For the text-containing cell, return its midpoint in (x, y) coordinate format. 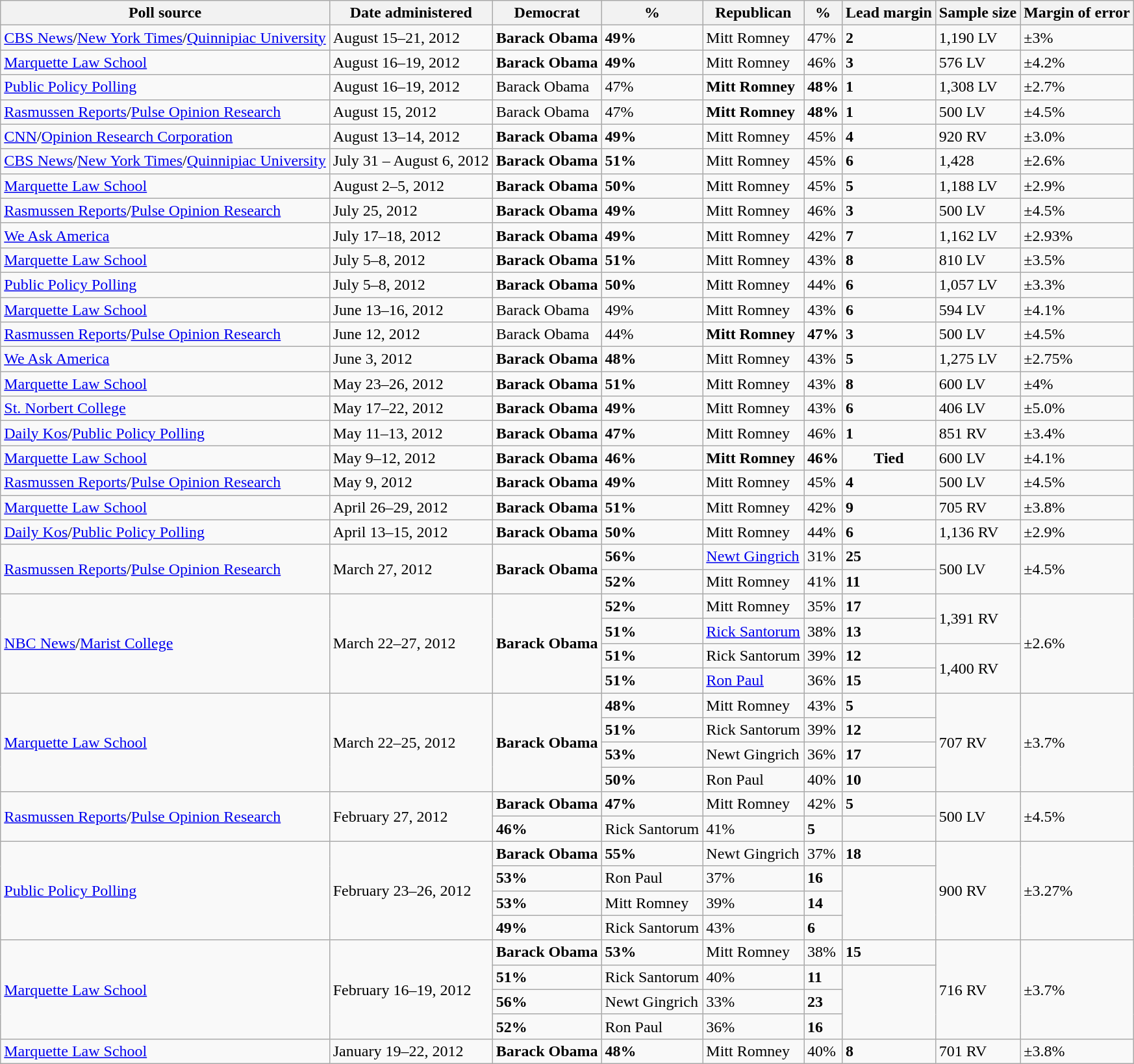
June 3, 2012 (410, 359)
25 (889, 557)
±2.7% (1077, 87)
±3% (1077, 38)
716 RV (977, 989)
±3.27% (1077, 891)
594 LV (977, 310)
May 9–12, 2012 (410, 458)
±2.75% (1077, 359)
Republican (753, 13)
April 26–29, 2012 (410, 507)
Lead margin (889, 13)
Poll source (165, 13)
February 16–19, 2012 (410, 989)
1,400 RV (977, 668)
851 RV (977, 433)
February 23–26, 2012 (410, 891)
May 11–13, 2012 (410, 433)
14 (824, 903)
23 (824, 1002)
1,057 LV (977, 285)
576 LV (977, 62)
April 13–15, 2012 (410, 532)
18 (889, 854)
March 22–27, 2012 (410, 643)
July 31 – August 6, 2012 (410, 161)
±2.93% (1077, 235)
1,136 RV (977, 532)
1,275 LV (977, 359)
31% (824, 557)
35% (824, 606)
±5.0% (1077, 409)
1,162 LV (977, 235)
1,428 (977, 161)
1,391 RV (977, 618)
920 RV (977, 136)
March 27, 2012 (410, 569)
701 RV (977, 1051)
7 (889, 235)
February 27, 2012 (410, 817)
August 2–5, 2012 (410, 186)
900 RV (977, 891)
55% (652, 854)
July 17–18, 2012 (410, 235)
1,308 LV (977, 87)
±4% (1077, 384)
St. Norbert College (165, 409)
9 (889, 507)
±4.2% (1077, 62)
August 15, 2012 (410, 112)
May 17–22, 2012 (410, 409)
±3.3% (1077, 285)
406 LV (977, 409)
June 12, 2012 (410, 335)
August 13–14, 2012 (410, 136)
810 LV (977, 260)
1,188 LV (977, 186)
May 9, 2012 (410, 483)
1,190 LV (977, 38)
Tied (889, 458)
Margin of error (1077, 13)
CNN/Opinion Research Corporation (165, 136)
June 13–16, 2012 (410, 310)
January 19–22, 2012 (410, 1051)
Date administered (410, 13)
NBC News/Marist College (165, 643)
707 RV (977, 742)
July 25, 2012 (410, 210)
±3.0% (1077, 136)
±3.5% (1077, 260)
Sample size (977, 13)
2 (889, 38)
705 RV (977, 507)
10 (889, 779)
Democrat (547, 13)
March 22–25, 2012 (410, 742)
13 (889, 631)
August 15–21, 2012 (410, 38)
May 23–26, 2012 (410, 384)
33% (753, 1002)
±3.4% (1077, 433)
